Extract the [X, Y] coordinate from the center of the cell holding the provided text.  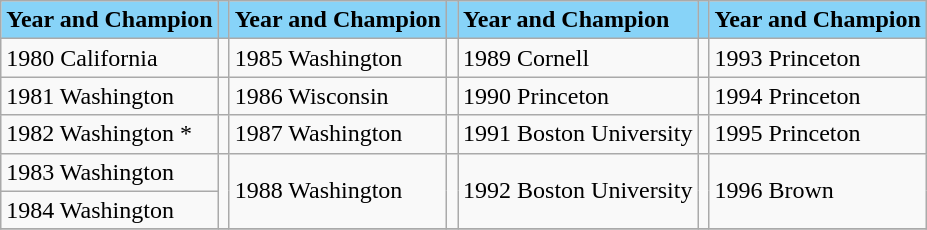
1992 Boston University [578, 191]
1996 Brown [818, 191]
1990 Princeton [578, 96]
1985 Washington [338, 58]
1989 Cornell [578, 58]
1980 California [110, 58]
1988 Washington [338, 191]
1994 Princeton [818, 96]
1981 Washington [110, 96]
1995 Princeton [818, 134]
1987 Washington [338, 134]
1993 Princeton [818, 58]
1983 Washington [110, 172]
1984 Washington [110, 210]
1991 Boston University [578, 134]
1982 Washington * [110, 134]
1986 Wisconsin [338, 96]
